Pinpoint the cell where the given text exists, returning its [X, Y] midpoint coordinate. 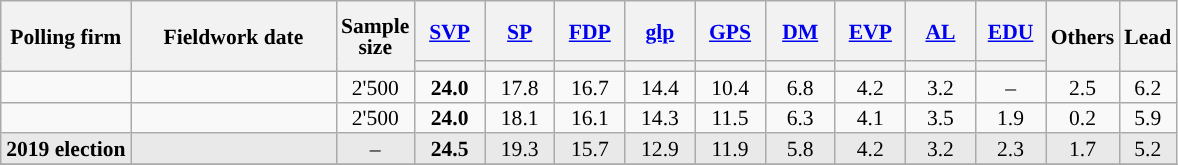
SP [520, 31]
2019 election [66, 150]
11.9 [730, 150]
17.8 [520, 86]
5.8 [800, 150]
16.7 [590, 86]
Fieldwork date [234, 36]
16.1 [590, 118]
DM [800, 31]
5.9 [1148, 118]
6.8 [800, 86]
14.3 [660, 118]
glp [660, 31]
0.2 [1083, 118]
19.3 [520, 150]
Lead [1148, 36]
SVP [449, 31]
4.1 [870, 118]
24.5 [449, 150]
1.9 [1010, 118]
1.7 [1083, 150]
15.7 [590, 150]
Others [1083, 36]
FDP [590, 31]
Polling firm [66, 36]
6.2 [1148, 86]
2.3 [1010, 150]
10.4 [730, 86]
14.4 [660, 86]
3.5 [940, 118]
18.1 [520, 118]
11.5 [730, 118]
2.5 [1083, 86]
GPS [730, 31]
Samplesize [375, 36]
12.9 [660, 150]
EVP [870, 31]
AL [940, 31]
EDU [1010, 31]
6.3 [800, 118]
5.2 [1148, 150]
